Determine the [X, Y] coordinate at the center of the cell enclosing the given text.  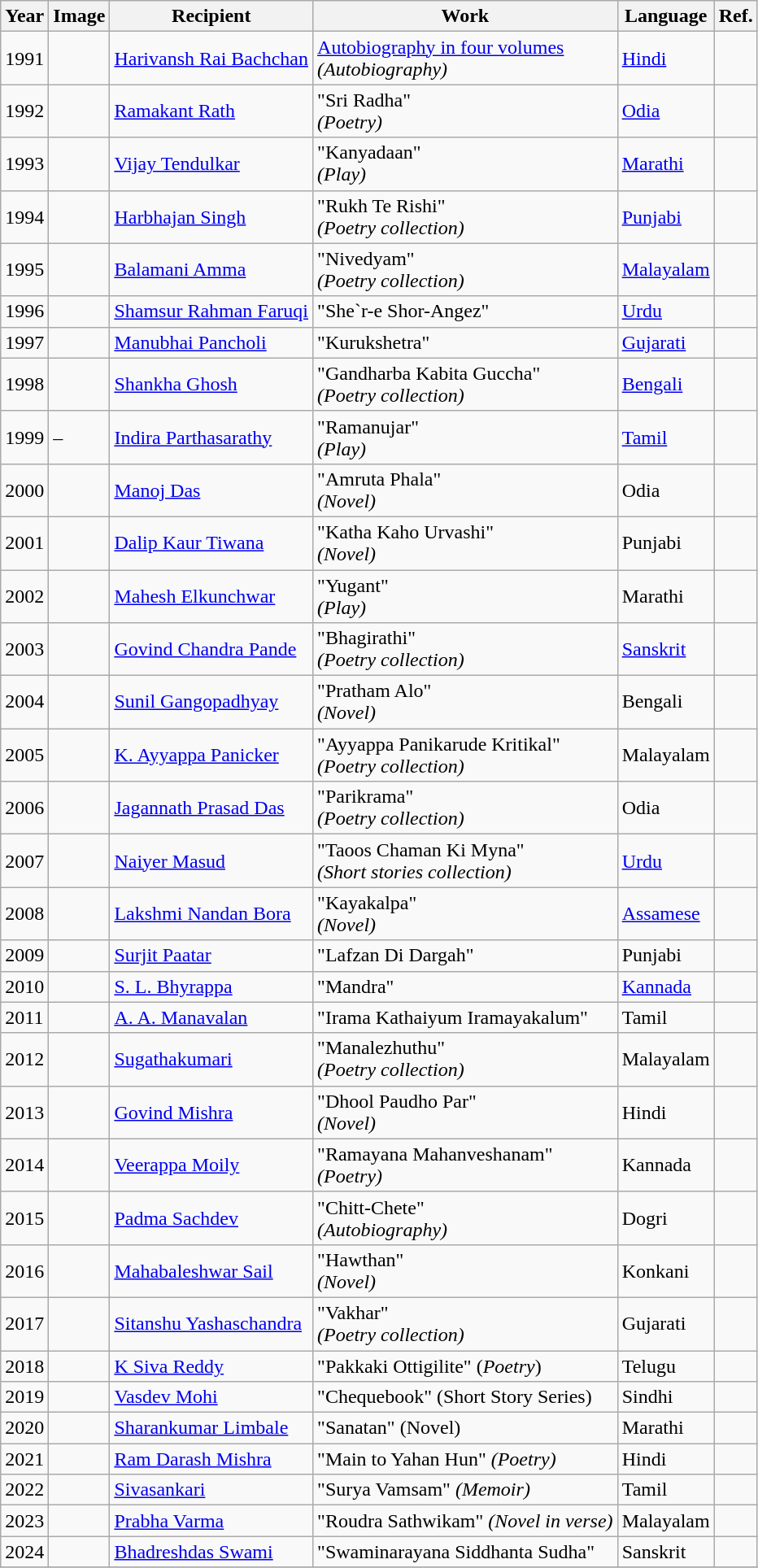
"Pratham Alo" (Novel) [465, 703]
2001 [24, 543]
1999 [24, 438]
K Siva Reddy [211, 1365]
Mahesh Elkunchwar [211, 595]
1994 [24, 216]
2009 [24, 956]
Recipient [211, 16]
"Amruta Phala" (Novel) [465, 490]
"She`r-e Shor-Angez" [465, 311]
Ramakant Rath [211, 111]
Vasdev Mohi [211, 1397]
1995 [24, 270]
Mahabaleshwar Sail [211, 1270]
"Bhagirathi" (Poetry collection) [465, 649]
2024 [24, 1552]
Padma Sachdev [211, 1218]
2014 [24, 1165]
Manubhai Pancholi [211, 342]
Work [465, 16]
"Mandra" [465, 987]
Sharankumar Limbale [211, 1428]
"Hawthan" (Novel) [465, 1270]
2003 [24, 649]
Balamani Amma [211, 270]
Naiyer Masud [211, 860]
"Sanatan" (Novel) [465, 1428]
1993 [24, 164]
2022 [24, 1490]
Language [665, 16]
2017 [24, 1324]
2004 [24, 703]
– [80, 438]
2000 [24, 490]
1997 [24, 342]
"Kayakalpa" (Novel) [465, 914]
Dalip Kaur Tiwana [211, 543]
Image [80, 16]
"Gandharba Kabita Guccha" (Poetry collection) [465, 384]
Bhadreshdas Swami [211, 1552]
Prabha Varma [211, 1521]
2006 [24, 808]
2008 [24, 914]
1998 [24, 384]
"Irama Kathaiyum Iramayakalum" [465, 1017]
1991 [24, 59]
2020 [24, 1428]
"Surya Vamsam" (Memoir) [465, 1490]
2011 [24, 1017]
2010 [24, 987]
"Kanyadaan" (Play) [465, 164]
"Taoos Chaman Ki Myna" (Short stories collection) [465, 860]
Harivansh Rai Bachchan [211, 59]
Lakshmi Nandan Bora [211, 914]
"Yugant" (Play) [465, 595]
Autobiography in four volumes (Autobiography) [465, 59]
S. L. Bhyrappa [211, 987]
Vijay Tendulkar [211, 164]
Year [24, 16]
Govind Mishra [211, 1113]
Manoj Das [211, 490]
"Ramayana Mahanveshanam" (Poetry) [465, 1165]
2019 [24, 1397]
Sugathakumari [211, 1059]
Sivasankari [211, 1490]
Assamese [665, 914]
Sunil Gangopadhyay [211, 703]
2002 [24, 595]
Veerappa Moily [211, 1165]
"Chequebook" (Short Story Series) [465, 1397]
"Katha Kaho Urvashi" (Novel) [465, 543]
Konkani [665, 1270]
"Kurukshetra" [465, 342]
1996 [24, 311]
Jagannath Prasad Das [211, 808]
Surjit Paatar [211, 956]
"Main to Yahan Hun" (Poetry) [465, 1459]
2013 [24, 1113]
"Ayyappa Panikarude Kritikal" (Poetry collection) [465, 755]
K. Ayyappa Panicker [211, 755]
"Rukh Te Rishi" (Poetry collection) [465, 216]
1992 [24, 111]
2007 [24, 860]
Dogri [665, 1218]
Sitanshu Yashaschandra [211, 1324]
Harbhajan Singh [211, 216]
2018 [24, 1365]
2005 [24, 755]
"Nivedyam" (Poetry collection) [465, 270]
Indira Parthasarathy [211, 438]
2016 [24, 1270]
Ram Darash Mishra [211, 1459]
"Swaminarayana Siddhanta Sudha" [465, 1552]
"Dhool Paudho Par" (Novel) [465, 1113]
Shankha Ghosh [211, 384]
"Roudra Sathwikam" (Novel in verse) [465, 1521]
Govind Chandra Pande [211, 649]
"Ramanujar" (Play) [465, 438]
2015 [24, 1218]
Ref. [735, 16]
2021 [24, 1459]
"Pakkaki Ottigilite" (Poetry) [465, 1365]
Sindhi [665, 1397]
A. A. Manavalan [211, 1017]
"Manalezhuthu" (Poetry collection) [465, 1059]
"Chitt-Chete" (Autobiography) [465, 1218]
"Vakhar" (Poetry collection) [465, 1324]
Telugu [665, 1365]
"Parikrama" (Poetry collection) [465, 808]
2023 [24, 1521]
"Lafzan Di Dargah" [465, 956]
Shamsur Rahman Faruqi [211, 311]
"Sri Radha" (Poetry) [465, 111]
2012 [24, 1059]
